Return the (X, Y) coordinate for the center point of the cell that contains the specified text.  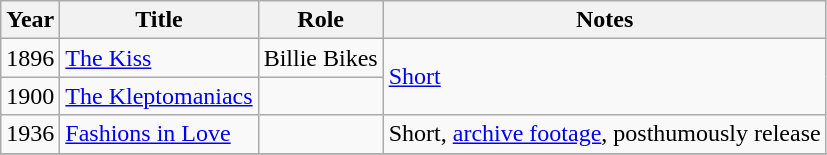
Year (30, 20)
1896 (30, 58)
Title (159, 20)
The Kiss (159, 58)
The Kleptomaniacs (159, 96)
Billie Bikes (320, 58)
Role (320, 20)
1936 (30, 134)
1900 (30, 96)
Notes (604, 20)
Short (604, 77)
Fashions in Love (159, 134)
Short, archive footage, posthumously release (604, 134)
